Output the (X, Y) coordinate of the center of the cell containing the given text.  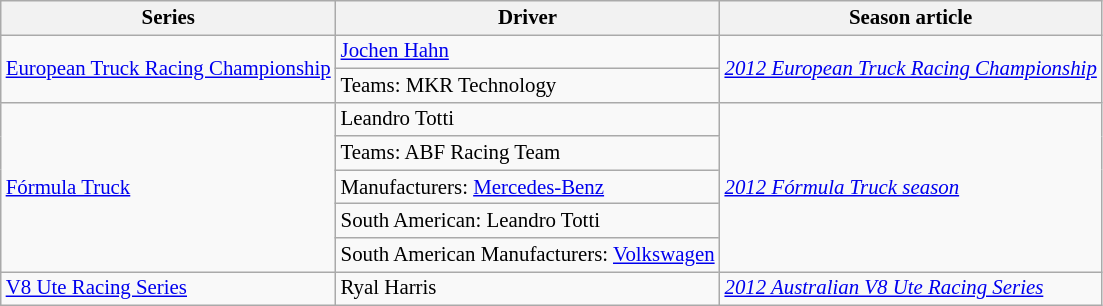
Series (168, 18)
Manufacturers: Mercedes-Benz (528, 187)
Leandro Totti (528, 119)
European Truck Racing Championship (168, 68)
Teams: MKR Technology (528, 85)
Fórmula Truck (168, 186)
2012 European Truck Racing Championship (911, 68)
Season article (911, 18)
South American Manufacturers: Volkswagen (528, 255)
Jochen Hahn (528, 51)
Ryal Harris (528, 288)
2012 Fórmula Truck season (911, 186)
2012 Australian V8 Ute Racing Series (911, 288)
South American: Leandro Totti (528, 221)
Teams: ABF Racing Team (528, 153)
Driver (528, 18)
V8 Ute Racing Series (168, 288)
